Return the (X, Y) coordinate for the center point of the cell that contains the specified text.  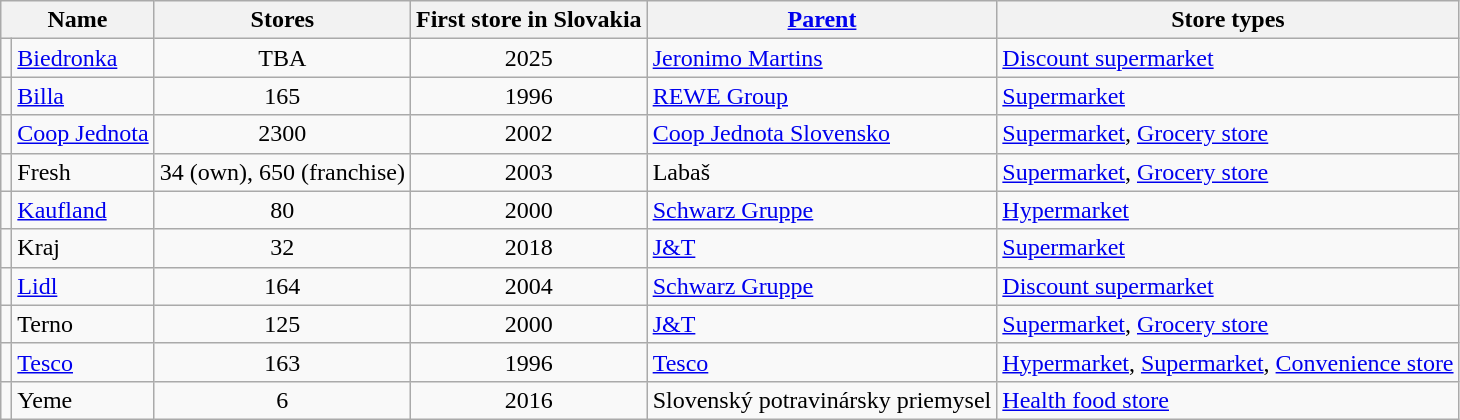
Biedronka (83, 58)
Coop Jednota (83, 134)
Name (78, 20)
Kraj (83, 248)
163 (282, 362)
2025 (530, 58)
Kaufland (83, 210)
Coop Jednota Slovensko (822, 134)
2016 (530, 400)
2300 (282, 134)
2018 (530, 248)
2002 (530, 134)
165 (282, 96)
Yeme (83, 400)
Store types (1228, 20)
First store in Slovakia (530, 20)
Stores (282, 20)
80 (282, 210)
Parent (822, 20)
34 (own), 650 (franchise) (282, 172)
REWE Group (822, 96)
Fresh (83, 172)
Lidl (83, 286)
125 (282, 324)
164 (282, 286)
2003 (530, 172)
6 (282, 400)
2004 (530, 286)
Health food store (1228, 400)
Jeronimo Martins (822, 58)
Hypermarket (1228, 210)
Labaš (822, 172)
Terno (83, 324)
Slovenský potravinársky priemysel (822, 400)
32 (282, 248)
Billa (83, 96)
Hypermarket, Supermarket, Convenience store (1228, 362)
TBA (282, 58)
